Determine the (x, y) coordinate at the center of the cell enclosing the given text.  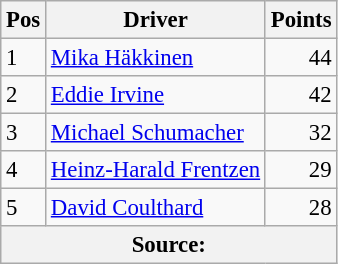
28 (300, 208)
3 (24, 133)
David Coulthard (156, 208)
2 (24, 95)
Eddie Irvine (156, 95)
Michael Schumacher (156, 133)
Pos (24, 20)
32 (300, 133)
4 (24, 170)
Heinz-Harald Frentzen (156, 170)
Driver (156, 20)
42 (300, 95)
Source: (169, 245)
5 (24, 208)
Mika Häkkinen (156, 58)
44 (300, 58)
1 (24, 58)
Points (300, 20)
29 (300, 170)
